Find where the given text appears and provide that cell's center as (x, y) coordinate. 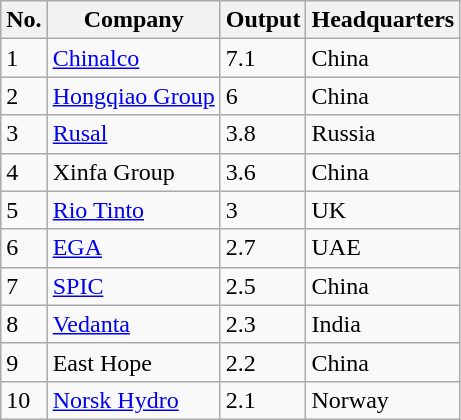
2 (24, 96)
7.1 (263, 58)
Xinfa Group (134, 172)
2.3 (263, 324)
Norway (383, 400)
Chinalco (134, 58)
Norsk Hydro (134, 400)
EGA (134, 248)
No. (24, 20)
5 (24, 210)
Russia (383, 134)
Vedanta (134, 324)
Rusal (134, 134)
UAE (383, 248)
SPIC (134, 286)
1 (24, 58)
7 (24, 286)
Output (263, 20)
India (383, 324)
2.7 (263, 248)
Headquarters (383, 20)
9 (24, 362)
10 (24, 400)
Company (134, 20)
UK (383, 210)
2.1 (263, 400)
3.6 (263, 172)
3.8 (263, 134)
East Hope (134, 362)
2.2 (263, 362)
Rio Tinto (134, 210)
4 (24, 172)
2.5 (263, 286)
Hongqiao Group (134, 96)
8 (24, 324)
